Find where the given text appears and provide that cell's center as (X, Y) coordinate. 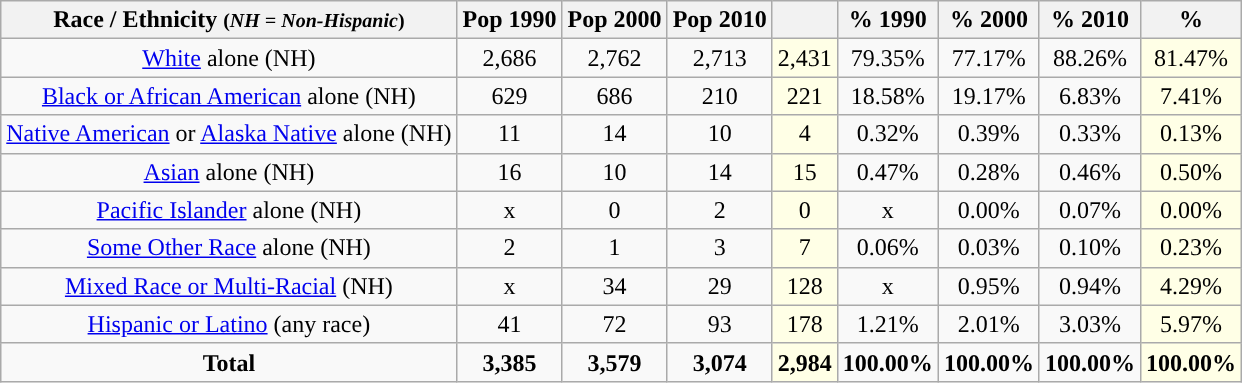
6.83% (1090, 96)
Some Other Race alone (NH) (229, 248)
0.28% (988, 172)
Native American or Alaska Native alone (NH) (229, 134)
% (1190, 20)
Black or African American alone (NH) (229, 96)
11 (510, 134)
178 (804, 324)
2,431 (804, 58)
0.39% (988, 134)
0.06% (888, 248)
41 (510, 324)
629 (510, 96)
% 2000 (988, 20)
3 (720, 248)
0.03% (988, 248)
88.26% (1090, 58)
77.17% (988, 58)
Pacific Islander alone (NH) (229, 210)
79.35% (888, 58)
0.46% (1090, 172)
Pop 2010 (720, 20)
Hispanic or Latino (any race) (229, 324)
0.13% (1190, 134)
0.07% (1090, 210)
0.47% (888, 172)
Pop 1990 (510, 20)
2.01% (988, 324)
18.58% (888, 96)
4 (804, 134)
3,385 (510, 362)
29 (720, 286)
686 (614, 96)
210 (720, 96)
Total (229, 362)
% 2010 (1090, 20)
3,074 (720, 362)
0.33% (1090, 134)
% 1990 (888, 20)
4.29% (1190, 286)
White alone (NH) (229, 58)
221 (804, 96)
0.50% (1190, 172)
0.23% (1190, 248)
Asian alone (NH) (229, 172)
19.17% (988, 96)
5.97% (1190, 324)
2,984 (804, 362)
0.95% (988, 286)
3,579 (614, 362)
2,762 (614, 58)
Pop 2000 (614, 20)
Mixed Race or Multi-Racial (NH) (229, 286)
81.47% (1190, 58)
93 (720, 324)
15 (804, 172)
0.94% (1090, 286)
1.21% (888, 324)
2,713 (720, 58)
0.32% (888, 134)
128 (804, 286)
7.41% (1190, 96)
1 (614, 248)
3.03% (1090, 324)
Race / Ethnicity (NH = Non-Hispanic) (229, 20)
7 (804, 248)
0.10% (1090, 248)
72 (614, 324)
16 (510, 172)
34 (614, 286)
2,686 (510, 58)
